Capture the cell that displays the provided text and extract its [x, y] central coordinate. 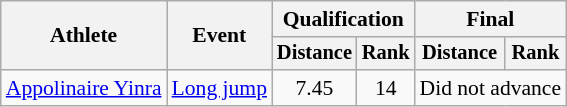
Final [490, 19]
Qualification [343, 19]
14 [386, 88]
Long jump [220, 88]
Did not advance [490, 88]
7.45 [314, 88]
Appolinaire Yinra [84, 88]
Event [220, 36]
Athlete [84, 36]
